Locate the cell with the specified text and output its (X, Y) center coordinate. 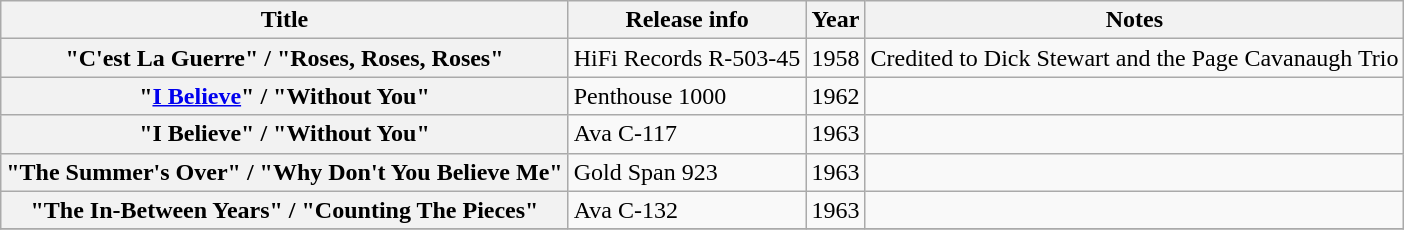
"The In-Between Years" / "Counting The Pieces" (284, 210)
1962 (836, 96)
Ava C-117 (687, 134)
Release info (687, 20)
"The Summer's Over" / "Why Don't You Believe Me" (284, 172)
1958 (836, 58)
"C'est La Guerre" / "Roses, Roses, Roses" (284, 58)
Year (836, 20)
Ava C-132 (687, 210)
Gold Span 923 (687, 172)
Penthouse 1000 (687, 96)
HiFi Records R-503-45 (687, 58)
Notes (1134, 20)
Credited to Dick Stewart and the Page Cavanaugh Trio (1134, 58)
Title (284, 20)
